For the text-containing cell, return its midpoint in [X, Y] coordinate format. 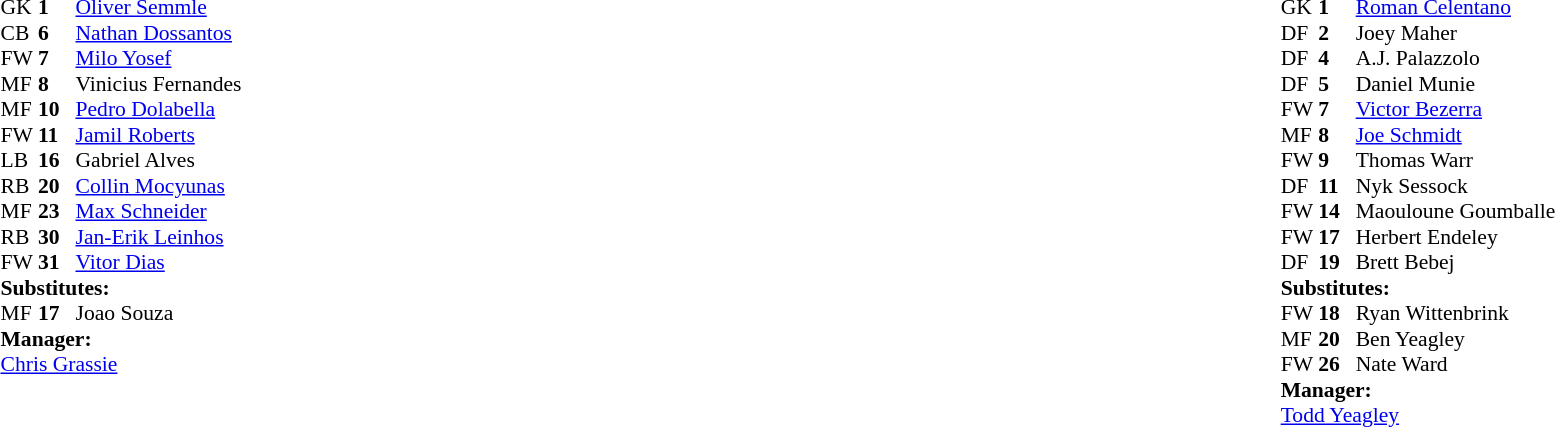
19 [1337, 263]
18 [1337, 313]
5 [1337, 84]
Max Schneider [159, 211]
6 [57, 33]
Pedro Dolabella [159, 109]
Collin Mocyunas [159, 186]
Chris Grassie [120, 365]
16 [57, 161]
Vinicius Fernandes [159, 84]
CB [19, 33]
26 [1337, 365]
14 [1337, 211]
Milo Yosef [159, 59]
2 [1337, 33]
4 [1337, 59]
Vitor Dias [159, 263]
Jan-Erik Leinhos [159, 237]
23 [57, 211]
10 [57, 109]
LB [19, 161]
Nathan Dossantos [159, 33]
Joao Souza [159, 313]
31 [57, 263]
Manager: [120, 339]
Gabriel Alves [159, 161]
30 [57, 237]
9 [1337, 161]
Jamil Roberts [159, 135]
Substitutes: [120, 288]
